Identify which cell holds the provided text, then report its (x, y) central coordinate. 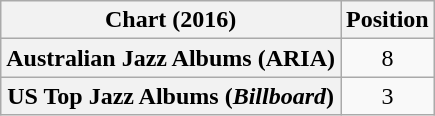
US Top Jazz Albums (Billboard) (171, 96)
3 (387, 96)
Chart (2016) (171, 20)
Australian Jazz Albums (ARIA) (171, 58)
8 (387, 58)
Position (387, 20)
